Find where the given text appears and provide that cell's center as (x, y) coordinate. 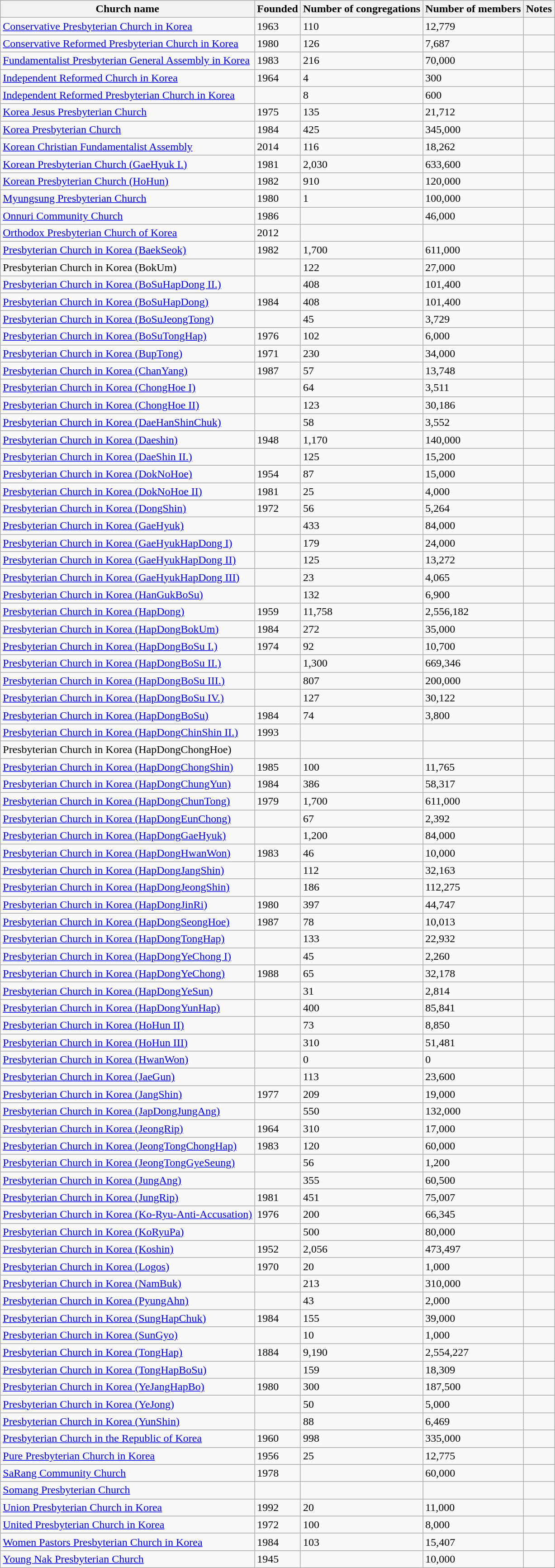
Presbyterian Church in Korea (SunGyo) (128, 1335)
2012 (278, 233)
11,758 (361, 612)
669,346 (473, 663)
46 (361, 853)
550 (361, 1111)
15,000 (473, 474)
Presbyterian Church in Korea (BokUm) (128, 267)
1,170 (361, 439)
23 (361, 577)
Presbyterian Church in Korea (HapDongBoSu III.) (128, 681)
Somang Presbyterian Church (128, 1490)
92 (361, 646)
Independent Reformed Church in Korea (128, 78)
15,407 (473, 1542)
140,000 (473, 439)
1986 (278, 216)
133 (361, 939)
433 (361, 526)
57 (361, 371)
345,000 (473, 129)
112,275 (473, 887)
65 (361, 973)
Young Nak Presbyterian Church (128, 1559)
7,687 (473, 43)
386 (361, 784)
998 (361, 1439)
Number of congregations (361, 9)
SaRang Community Church (128, 1473)
78 (361, 922)
Presbyterian Church in Korea (BoSuJeongTong) (128, 319)
Presbyterian Church in Korea (HapDongSeongHoe) (128, 922)
113 (361, 1077)
3,511 (473, 388)
21,712 (473, 112)
Presbyterian Church in Korea (HapDongHwanWon) (128, 853)
Presbyterian Church in Korea (YeJangHapBo) (128, 1387)
Presbyterian Church in Korea (JeongRip) (128, 1129)
Church name (128, 9)
13,272 (473, 560)
123 (361, 405)
1975 (278, 112)
179 (361, 543)
110 (361, 26)
2,554,227 (473, 1353)
34,000 (473, 353)
2,000 (473, 1301)
Presbyterian Church in Korea (DaeHanShinChuk) (128, 422)
11,765 (473, 767)
Presbyterian Church in Korea (ChongHoe I) (128, 388)
1,300 (361, 663)
80,000 (473, 1232)
Onnuri Community Church (128, 216)
Presbyterian Church in Korea (HapDongBokUm) (128, 629)
35,000 (473, 629)
Presbyterian Church in Korea (HapDongBoSu I.) (128, 646)
Pure Presbyterian Church in Korea (128, 1456)
1979 (278, 801)
Presbyterian Church in Korea (Daeshin) (128, 439)
Presbyterian Church in Korea (BoSuTongHap) (128, 336)
3,800 (473, 715)
Presbyterian Church in Korea (HapDongChunTong) (128, 801)
Presbyterian Church in Korea (ChanYang) (128, 371)
Presbyterian Church in Korea (JaeGun) (128, 1077)
3,729 (473, 319)
355 (361, 1180)
50 (361, 1404)
230 (361, 353)
Presbyterian Church in Korea (HapDongYeSun) (128, 991)
Presbyterian Church in Korea (TongHapBoSu) (128, 1370)
6,900 (473, 595)
Presbyterian Church in Korea (JangShin) (128, 1094)
Presbyterian Church in Korea (YeJong) (128, 1404)
Presbyterian Church in Korea (HapDongEunChong) (128, 819)
126 (361, 43)
87 (361, 474)
88 (361, 1421)
3,552 (473, 422)
Notes (539, 9)
10 (361, 1335)
Presbyterian Church in Korea (HapDongJeongShin) (128, 887)
4,000 (473, 491)
4,065 (473, 577)
135 (361, 112)
127 (361, 698)
Presbyterian Church in Korea (HapDongChongHoe) (128, 749)
Presbyterian Church in the Republic of Korea (128, 1439)
187,500 (473, 1387)
1971 (278, 353)
31 (361, 991)
19,000 (473, 1094)
335,000 (473, 1439)
Korea Presbyterian Church (128, 129)
Presbyterian Church in Korea (JungRip) (128, 1197)
12,779 (473, 26)
Korean Christian Fundamentalist Assembly (128, 147)
Presbyterian Church in Korea (KoRyuPa) (128, 1232)
Independent Reformed Presbyterian Church in Korea (128, 95)
15,200 (473, 457)
75,007 (473, 1197)
1 (361, 198)
23,600 (473, 1077)
Presbyterian Church in Korea (HoHun III) (128, 1042)
Presbyterian Church in Korea (BoSuHapDong) (128, 302)
10,700 (473, 646)
Presbyterian Church in Korea (HapDongYunHap) (128, 1008)
Presbyterian Church in Korea (JeongTongChongHap) (128, 1146)
1988 (278, 973)
44,747 (473, 905)
Presbyterian Church in Korea (SungHapChuk) (128, 1318)
Presbyterian Church in Korea (HapDongChongShin) (128, 767)
Presbyterian Church in Korea (GaeHyukHapDong II) (128, 560)
1974 (278, 646)
39,000 (473, 1318)
807 (361, 681)
1993 (278, 732)
Presbyterian Church in Korea (JapDongJungAng) (128, 1111)
10,013 (473, 922)
Presbyterian Church in Korea (JeongTongGyeSeung) (128, 1163)
Presbyterian Church in Korea (Ko-Ryu-Anti-Accusation) (128, 1215)
5,264 (473, 509)
Presbyterian Church in Korea (GaeHyukHapDong III) (128, 577)
Presbyterian Church in Korea (HapDongTongHap) (128, 939)
85,841 (473, 1008)
Presbyterian Church in Korea (Koshin) (128, 1249)
1948 (278, 439)
1963 (278, 26)
Presbyterian Church in Korea (BaekSeok) (128, 250)
1960 (278, 1439)
Presbyterian Church in Korea (HapDongJinRi) (128, 905)
500 (361, 1232)
1970 (278, 1266)
132 (361, 595)
Founded (278, 9)
Presbyterian Church in Korea (HanGukBoSu) (128, 595)
1959 (278, 612)
58 (361, 422)
2,392 (473, 819)
310,000 (473, 1283)
70,000 (473, 61)
17,000 (473, 1129)
103 (361, 1542)
5,000 (473, 1404)
100,000 (473, 198)
Orthodox Presbyterian Church of Korea (128, 233)
209 (361, 1094)
2,814 (473, 991)
1985 (278, 767)
1945 (278, 1559)
Presbyterian Church in Korea (NamBuk) (128, 1283)
1952 (278, 1249)
Conservative Presbyterian Church in Korea (128, 26)
60,500 (473, 1180)
30,122 (473, 698)
Presbyterian Church in Korea (TongHap) (128, 1353)
122 (361, 267)
Presbyterian Church in Korea (HapDongChinShin II.) (128, 732)
22,932 (473, 939)
Presbyterian Church in Korea (HapDongBoSu II.) (128, 663)
Korean Presbyterian Church (HoHun) (128, 181)
58,317 (473, 784)
Presbyterian Church in Korea (GaeHyuk) (128, 526)
43 (361, 1301)
6,000 (473, 336)
Union Presbyterian Church in Korea (128, 1507)
Presbyterian Church in Korea (BupTong) (128, 353)
200 (361, 1215)
4 (361, 78)
Korean Presbyterian Church (GaeHyuk I.) (128, 164)
11,000 (473, 1507)
1992 (278, 1507)
473,497 (473, 1249)
46,000 (473, 216)
600 (473, 95)
12,775 (473, 1456)
Presbyterian Church in Korea (DokNoHoe) (128, 474)
Presbyterian Church in Korea (JungAng) (128, 1180)
Presbyterian Church in Korea (ChongHoe II) (128, 405)
Presbyterian Church in Korea (PyungAhn) (128, 1301)
Number of members (473, 9)
Fundamentalist Presbyterian General Assembly in Korea (128, 61)
155 (361, 1318)
116 (361, 147)
132,000 (473, 1111)
67 (361, 819)
Presbyterian Church in Korea (HoHun II) (128, 1025)
Presbyterian Church in Korea (YunShin) (128, 1421)
9,190 (361, 1353)
Presbyterian Church in Korea (Logos) (128, 1266)
Myungsung Presbyterian Church (128, 198)
2,056 (361, 1249)
1956 (278, 1456)
213 (361, 1283)
8 (361, 95)
272 (361, 629)
186 (361, 887)
Presbyterian Church in Korea (DokNoHoe II) (128, 491)
24,000 (473, 543)
112 (361, 870)
102 (361, 336)
Presbyterian Church in Korea (BoSuHapDong II.) (128, 285)
2,030 (361, 164)
64 (361, 388)
Presbyterian Church in Korea (HapDongGaeHyuk) (128, 836)
633,600 (473, 164)
451 (361, 1197)
32,163 (473, 870)
74 (361, 715)
18,262 (473, 147)
Presbyterian Church in Korea (HapDongJangShin) (128, 870)
Presbyterian Church in Korea (HapDong) (128, 612)
2,260 (473, 956)
Presbyterian Church in Korea (HapDongYeChong) (128, 973)
United Presbyterian Church in Korea (128, 1525)
8,000 (473, 1525)
6,469 (473, 1421)
2,556,182 (473, 612)
400 (361, 1008)
Presbyterian Church in Korea (HwanWon) (128, 1060)
Presbyterian Church in Korea (HapDongYeChong I) (128, 956)
120 (361, 1146)
910 (361, 181)
1978 (278, 1473)
Presbyterian Church in Korea (HapDongChungYun) (128, 784)
Presbyterian Church in Korea (HapDongBoSu) (128, 715)
2014 (278, 147)
Presbyterian Church in Korea (HapDongBoSu IV.) (128, 698)
1977 (278, 1094)
1954 (278, 474)
8,850 (473, 1025)
Presbyterian Church in Korea (DaeShin II.) (128, 457)
27,000 (473, 267)
13,748 (473, 371)
Korea Jesus Presbyterian Church (128, 112)
Presbyterian Church in Korea (DongShin) (128, 509)
32,178 (473, 973)
159 (361, 1370)
51,481 (473, 1042)
200,000 (473, 681)
397 (361, 905)
120,000 (473, 181)
216 (361, 61)
425 (361, 129)
18,309 (473, 1370)
Conservative Reformed Presbyterian Church in Korea (128, 43)
1884 (278, 1353)
Women Pastors Presbyterian Church in Korea (128, 1542)
66,345 (473, 1215)
Presbyterian Church in Korea (GaeHyukHapDong I) (128, 543)
30,186 (473, 405)
73 (361, 1025)
